Locate the cell with the specified text and output its [x, y] center coordinate. 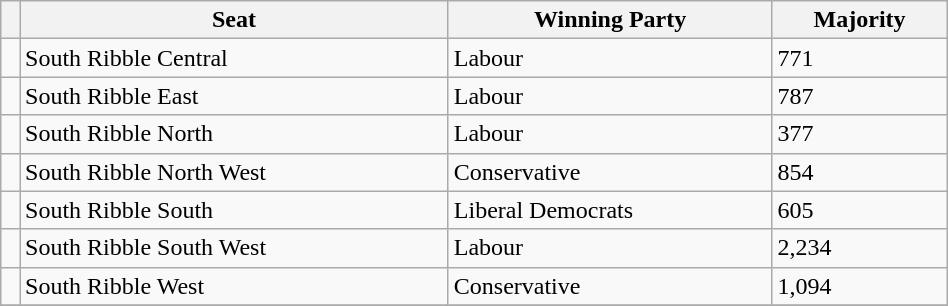
605 [860, 210]
South Ribble West [234, 286]
771 [860, 58]
2,234 [860, 248]
Liberal Democrats [610, 210]
South Ribble Central [234, 58]
787 [860, 96]
South Ribble North West [234, 172]
Winning Party [610, 20]
377 [860, 134]
South Ribble South [234, 210]
854 [860, 172]
South Ribble East [234, 96]
Seat [234, 20]
South Ribble North [234, 134]
South Ribble South West [234, 248]
1,094 [860, 286]
Majority [860, 20]
